For the text-containing cell, return its midpoint in [x, y] coordinate format. 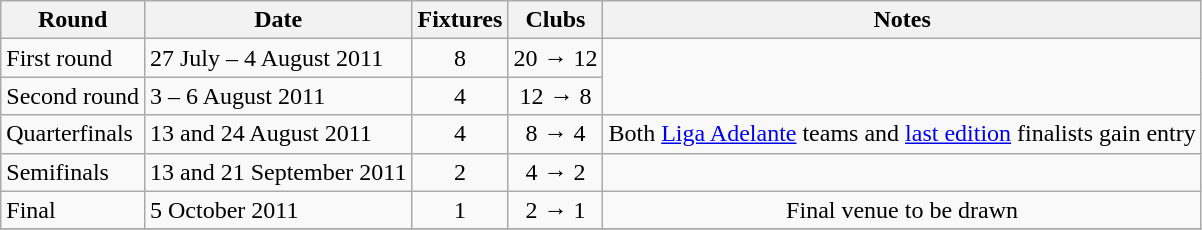
2 → 1 [556, 210]
Semifinals [73, 172]
27 July – 4 August 2011 [278, 58]
13 and 21 September 2011 [278, 172]
Second round [73, 96]
Both Liga Adelante teams and last edition finalists gain entry [902, 134]
8 → 4 [556, 134]
1 [460, 210]
Notes [902, 20]
Fixtures [460, 20]
20 → 12 [556, 58]
Clubs [556, 20]
Date [278, 20]
12 → 8 [556, 96]
5 October 2011 [278, 210]
13 and 24 August 2011 [278, 134]
Round [73, 20]
Final venue to be drawn [902, 210]
Final [73, 210]
8 [460, 58]
First round [73, 58]
3 – 6 August 2011 [278, 96]
4 → 2 [556, 172]
2 [460, 172]
Quarterfinals [73, 134]
